Find where the given text appears and provide that cell's center as [x, y] coordinate. 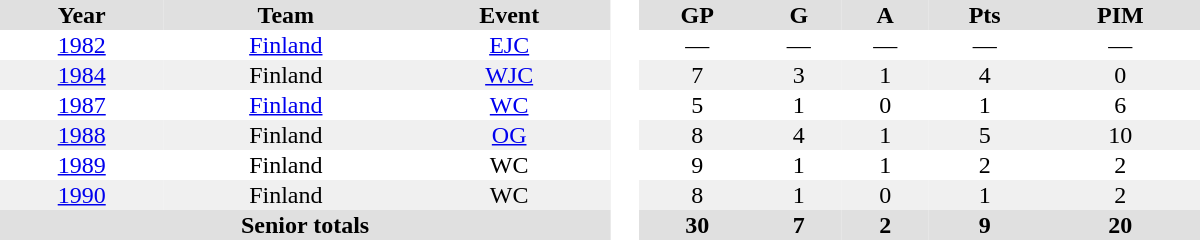
Team [286, 15]
30 [697, 225]
1982 [82, 45]
Pts [985, 15]
1988 [82, 135]
A [886, 15]
1984 [82, 75]
OG [509, 135]
1987 [82, 105]
Year [82, 15]
3 [798, 75]
WJC [509, 75]
GP [697, 15]
1990 [82, 195]
Senior totals [305, 225]
Event [509, 15]
6 [1120, 105]
1989 [82, 165]
PIM [1120, 15]
10 [1120, 135]
EJC [509, 45]
G [798, 15]
20 [1120, 225]
